Detect which cell encompasses the target text, then output its [x, y] center coordinate. 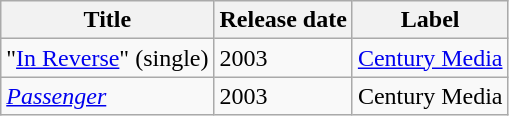
Label [430, 20]
Release date [283, 20]
Title [108, 20]
Passenger [108, 96]
"In Reverse" (single) [108, 58]
